Search for the cell housing the specified text and yield its [x, y] center coordinate. 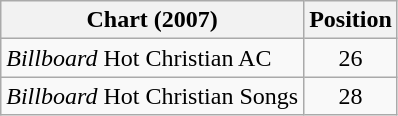
26 [351, 58]
28 [351, 96]
Billboard Hot Christian AC [152, 58]
Billboard Hot Christian Songs [152, 96]
Chart (2007) [152, 20]
Position [351, 20]
